Find where the given text appears and provide that cell's center as (X, Y) coordinate. 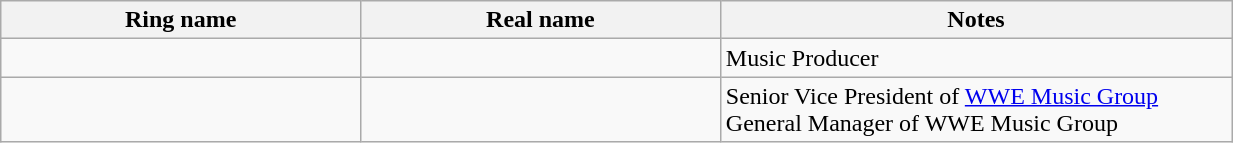
Ring name (181, 20)
Senior Vice President of WWE Music GroupGeneral Manager of WWE Music Group (976, 110)
Music Producer (976, 58)
Notes (976, 20)
Real name (541, 20)
